From the cell containing the given text, extract its center point as (X, Y) coordinate. 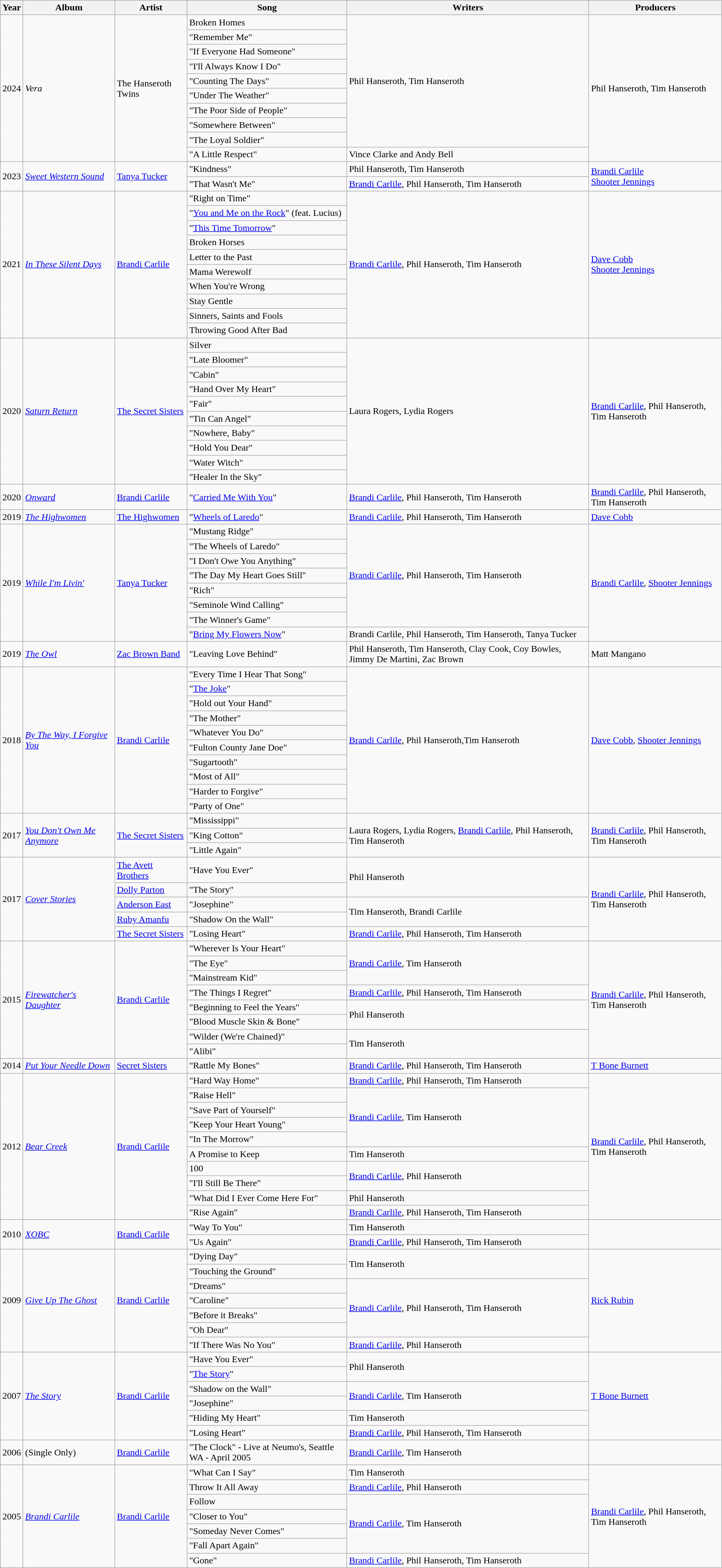
The Avett Brothers (151, 870)
"I'll Always Know I Do" (267, 66)
Throw It All Away (267, 1487)
"Nowhere, Baby" (267, 433)
"Mustang Ridge" (267, 532)
Mama Werewolf (267, 272)
Cover Stories (69, 899)
"Water Witch" (267, 463)
2009 (12, 1300)
"The Wheels of Laredo" (267, 546)
"Before it Breaks" (267, 1315)
Vera (69, 89)
2005 (12, 1516)
"Mainstream Kid" (267, 978)
Brandi Carlile, Phil Hanseroth, Tim Hanseroth, Tanya Tucker (468, 634)
"Mississippi" (267, 821)
"Seminole Wind Calling" (267, 605)
By The Way, I Forgive You (69, 740)
Dolly Parton (151, 890)
"Harder to Forgive" (267, 791)
Dave CobbShooter Jennings (655, 264)
Writers (468, 8)
"Bring My Flowers Now" (267, 634)
"Whatever You Do" (267, 733)
2021 (12, 264)
Give Up The Ghost (69, 1300)
Vince Clarke and Andy Bell (468, 154)
"Remember Me" (267, 37)
2018 (12, 740)
Laura Rogers, Lydia Rogers (468, 411)
"Blood Muscle Skin & Bone" (267, 1022)
Producers (655, 8)
2014 (12, 1066)
Brandi CarlileShooter Jennings (655, 176)
Ruby Amanfu (151, 919)
"The Poor Side of People" (267, 110)
Follow (267, 1502)
"Kindness" (267, 169)
Album (69, 8)
"Healer In the Sky" (267, 477)
"Beginning to Feel the Years" (267, 1007)
"Tin Can Angel" (267, 418)
Stay Gentle (267, 301)
100 (267, 1169)
"Party of One" (267, 806)
Sweet Western Sound (69, 176)
"The Eye" (267, 963)
"Raise Hell" (267, 1095)
Dave Cobb (655, 517)
2010 (12, 1235)
"Cabin" (267, 374)
A Promise to Keep (267, 1154)
"Shadow on the Wall" (267, 1389)
Put Your Needle Down (69, 1066)
Phil Hanseroth, Tim Hanseroth, Clay Cook, Coy Bowles, Jimmy De Martini, Zac Brown (468, 654)
"Save Part of Yourself" (267, 1110)
"The Clock" - Live at Neumo's, Seattle WA - April 2005 (267, 1452)
"What Can I Say" (267, 1472)
Saturn Return (69, 411)
Tim Hanseroth, Brandi Carlile (468, 912)
"Closer to You" (267, 1516)
Song (267, 8)
"Late Bloomer" (267, 360)
"The Day My Heart Goes Still" (267, 575)
Throwing Good After Bad (267, 330)
2007 (12, 1396)
"Carried Me With You" (267, 497)
Matt Mangano (655, 654)
Laura Rogers, Lydia Rogers, Brandi Carlile, Phil Hanseroth, Tim Hanseroth (468, 835)
"Fall Apart Again" (267, 1546)
In These Silent Days (69, 264)
Rick Rubin (655, 1300)
"The Mother" (267, 718)
Year (12, 8)
"Under The Weather" (267, 96)
"This Time Tomorrow" (267, 228)
"The Joke" (267, 689)
"Rich" (267, 590)
"Rise Again" (267, 1213)
"I Don't Owe You Anything" (267, 561)
"Wherever Is Your Heart" (267, 949)
"Hard Way Home" (267, 1080)
When You're Wrong (267, 286)
"Oh Dear" (267, 1330)
Bear Creek (69, 1146)
"Fulton County Jane Doe" (267, 747)
Firewatcher's Daughter (69, 1000)
The Story (69, 1396)
2024 (12, 89)
"Us Again" (267, 1242)
Broken Homes (267, 22)
"Counting The Days" (267, 81)
You Don't Own Me Anymore (69, 835)
"Rattle My Bones" (267, 1066)
Zac Brown Band (151, 654)
2015 (12, 1000)
"Somewhere Between" (267, 125)
"Dreams" (267, 1286)
"The Loyal Soldier" (267, 140)
XOBC (69, 1235)
"Every Time I Hear That Song" (267, 674)
"Gone" (267, 1560)
Broken Horses (267, 242)
"Touching the Ground" (267, 1271)
Onward (69, 497)
"Keep Your Heart Young" (267, 1124)
Brandi Carlile, Phil Hanseroth,Tim Hanseroth (468, 740)
"Caroline" (267, 1300)
"You and Me on the Rock" (feat. Lucius) (267, 213)
"Alibi" (267, 1051)
Silver (267, 345)
2012 (12, 1146)
"I'll Still Be There" (267, 1183)
Dave Cobb, Shooter Jennings (655, 740)
"Fair" (267, 404)
"Hand Over My Heart" (267, 389)
Letter to the Past (267, 257)
"The Winner's Game" (267, 619)
"Little Again" (267, 850)
"Hiding My Heart" (267, 1418)
Brandi Carlile, Shooter Jennings (655, 583)
"Someday Never Comes" (267, 1531)
Anderson East (151, 904)
"That Wasn't Me" (267, 184)
"Hold out Your Hand" (267, 703)
2006 (12, 1452)
"Leaving Love Behind" (267, 654)
Artist (151, 8)
"Hold You Dear" (267, 448)
Sinners, Saints and Fools (267, 316)
"In The Morrow" (267, 1139)
"The Things I Regret" (267, 993)
"If There Was No You" (267, 1344)
(Single Only) (69, 1452)
"Most of All" (267, 777)
The Hanseroth Twins (151, 89)
"Sugartooth" (267, 762)
"A Little Respect" (267, 154)
Secret Sisters (151, 1066)
"What Did I Ever Come Here For" (267, 1198)
2023 (12, 176)
The Owl (69, 654)
"If Everyone Had Someone" (267, 52)
"Shadow On the Wall" (267, 919)
"King Cotton" (267, 835)
"Wheels of Laredo" (267, 517)
"Way To You" (267, 1227)
"Right on Time" (267, 199)
"Wilder (We're Chained)" (267, 1036)
"Dying Day" (267, 1257)
While I'm Livin' (69, 583)
